Identify which cell holds the provided text, then report its [X, Y] central coordinate. 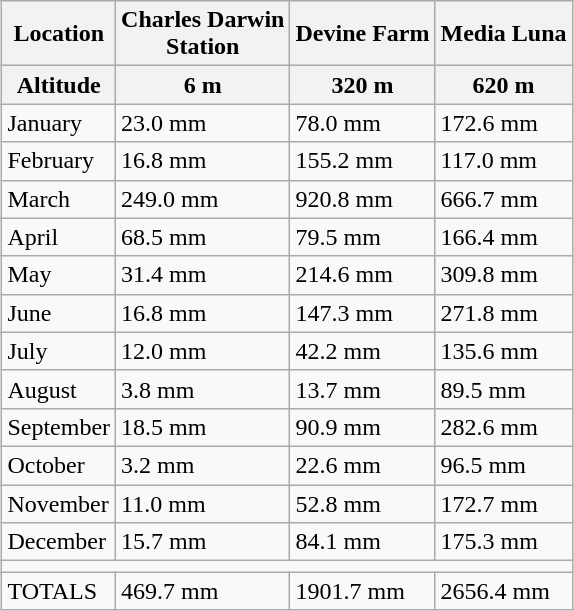
172.7 mm [504, 503]
96.5 mm [504, 465]
117.0 mm [504, 161]
31.4 mm [203, 275]
15.7 mm [203, 542]
3.2 mm [203, 465]
3.8 mm [203, 389]
172.6 mm [504, 123]
249.0 mm [203, 199]
August [59, 389]
11.0 mm [203, 503]
52.8 mm [362, 503]
309.8 mm [504, 275]
469.7 mm [203, 591]
December [59, 542]
Media Luna [504, 34]
22.6 mm [362, 465]
23.0 mm [203, 123]
18.5 mm [203, 427]
84.1 mm [362, 542]
September [59, 427]
October [59, 465]
TOTALS [59, 591]
Devine Farm [362, 34]
May [59, 275]
175.3 mm [504, 542]
February [59, 161]
147.3 mm [362, 313]
320 m [362, 85]
6 m [203, 85]
78.0 mm [362, 123]
155.2 mm [362, 161]
12.0 mm [203, 351]
135.6 mm [504, 351]
March [59, 199]
920.8 mm [362, 199]
July [59, 351]
Location [59, 34]
42.2 mm [362, 351]
89.5 mm [504, 389]
214.6 mm [362, 275]
April [59, 237]
January [59, 123]
13.7 mm [362, 389]
666.7 mm [504, 199]
79.5 mm [362, 237]
620 m [504, 85]
282.6 mm [504, 427]
271.8 mm [504, 313]
Charles DarwinStation [203, 34]
2656.4 mm [504, 591]
1901.7 mm [362, 591]
June [59, 313]
November [59, 503]
Altitude [59, 85]
90.9 mm [362, 427]
68.5 mm [203, 237]
166.4 mm [504, 237]
